Determine the [X, Y] coordinate at the center of the cell enclosing the given text.  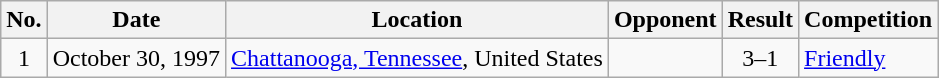
Chattanooga, Tennessee, United States [418, 58]
Opponent [665, 20]
1 [24, 58]
No. [24, 20]
Competition [868, 20]
Location [418, 20]
Friendly [868, 58]
3–1 [760, 58]
Result [760, 20]
October 30, 1997 [136, 58]
Date [136, 20]
